Determine the (X, Y) coordinate at the center of the cell enclosing the given text.  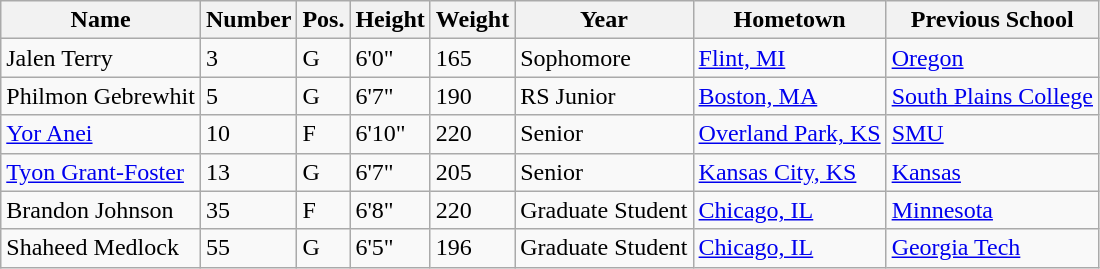
205 (472, 172)
Kansas (992, 172)
6'5" (390, 248)
196 (472, 248)
Name (101, 20)
RS Junior (604, 96)
Philmon Gebrewhit (101, 96)
Boston, MA (790, 96)
Hometown (790, 20)
35 (248, 210)
13 (248, 172)
Pos. (324, 20)
South Plains College (992, 96)
Jalen Terry (101, 58)
10 (248, 134)
6'10" (390, 134)
Tyon Grant-Foster (101, 172)
Flint, MI (790, 58)
Weight (472, 20)
55 (248, 248)
Previous School (992, 20)
Georgia Tech (992, 248)
6'0" (390, 58)
5 (248, 96)
Year (604, 20)
Shaheed Medlock (101, 248)
Minnesota (992, 210)
Sophomore (604, 58)
Overland Park, KS (790, 134)
3 (248, 58)
Oregon (992, 58)
Height (390, 20)
Brandon Johnson (101, 210)
Kansas City, KS (790, 172)
6'8" (390, 210)
Number (248, 20)
Yor Anei (101, 134)
SMU (992, 134)
165 (472, 58)
190 (472, 96)
